Extract the [x, y] coordinate from the center of the cell holding the provided text.  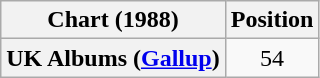
Position [272, 20]
54 [272, 58]
UK Albums (Gallup) [113, 58]
Chart (1988) [113, 20]
